Pinpoint the cell where the given text exists, returning its [x, y] midpoint coordinate. 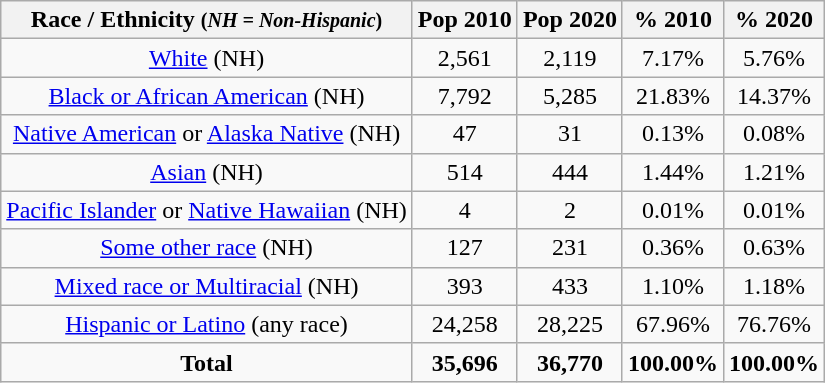
514 [464, 172]
36,770 [570, 362]
14.37% [774, 96]
Race / Ethnicity (NH = Non-Hispanic) [207, 20]
5.76% [774, 58]
0.13% [672, 134]
127 [464, 248]
433 [570, 286]
5,285 [570, 96]
47 [464, 134]
7,792 [464, 96]
Pacific Islander or Native Hawaiian (NH) [207, 210]
Total [207, 362]
76.76% [774, 324]
White (NH) [207, 58]
Mixed race or Multiracial (NH) [207, 286]
2,119 [570, 58]
0.63% [774, 248]
1.18% [774, 286]
0.08% [774, 134]
Black or African American (NH) [207, 96]
1.10% [672, 286]
24,258 [464, 324]
Hispanic or Latino (any race) [207, 324]
2,561 [464, 58]
% 2010 [672, 20]
67.96% [672, 324]
28,225 [570, 324]
1.21% [774, 172]
31 [570, 134]
Native American or Alaska Native (NH) [207, 134]
Pop 2010 [464, 20]
Pop 2020 [570, 20]
7.17% [672, 58]
444 [570, 172]
231 [570, 248]
Asian (NH) [207, 172]
0.36% [672, 248]
1.44% [672, 172]
35,696 [464, 362]
% 2020 [774, 20]
21.83% [672, 96]
393 [464, 286]
Some other race (NH) [207, 248]
2 [570, 210]
4 [464, 210]
